Extract the [x, y] coordinate from the center of the cell holding the provided text.  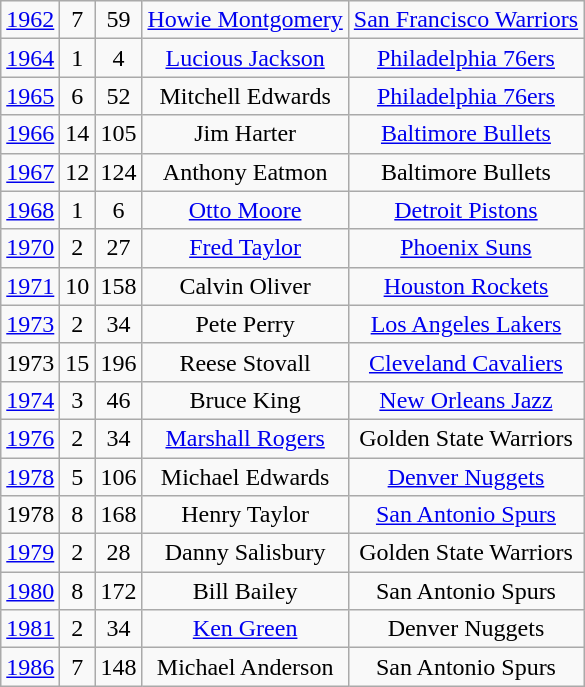
1970 [30, 248]
4 [118, 58]
Michael Edwards [245, 477]
27 [118, 248]
15 [78, 362]
Detroit Pistons [466, 210]
Calvin Oliver [245, 286]
Howie Montgomery [245, 20]
Otto Moore [245, 210]
Phoenix Suns [466, 248]
San Francisco Warriors [466, 20]
1980 [30, 591]
1966 [30, 134]
5 [78, 477]
Mitchell Edwards [245, 96]
Henry Taylor [245, 515]
12 [78, 172]
Lucious Jackson [245, 58]
1967 [30, 172]
Fred Taylor [245, 248]
Ken Green [245, 629]
124 [118, 172]
Michael Anderson [245, 667]
Marshall Rogers [245, 438]
14 [78, 134]
3 [78, 400]
148 [118, 667]
1971 [30, 286]
46 [118, 400]
1965 [30, 96]
Pete Perry [245, 324]
1968 [30, 210]
Anthony Eatmon [245, 172]
Houston Rockets [466, 286]
172 [118, 591]
Jim Harter [245, 134]
Cleveland Cavaliers [466, 362]
Bill Bailey [245, 591]
1981 [30, 629]
1964 [30, 58]
106 [118, 477]
28 [118, 553]
52 [118, 96]
196 [118, 362]
105 [118, 134]
168 [118, 515]
1974 [30, 400]
Los Angeles Lakers [466, 324]
1976 [30, 438]
Danny Salisbury [245, 553]
59 [118, 20]
1986 [30, 667]
1979 [30, 553]
10 [78, 286]
New Orleans Jazz [466, 400]
Reese Stovall [245, 362]
Bruce King [245, 400]
1962 [30, 20]
158 [118, 286]
